Locate the cell with the specified text and output its [X, Y] center coordinate. 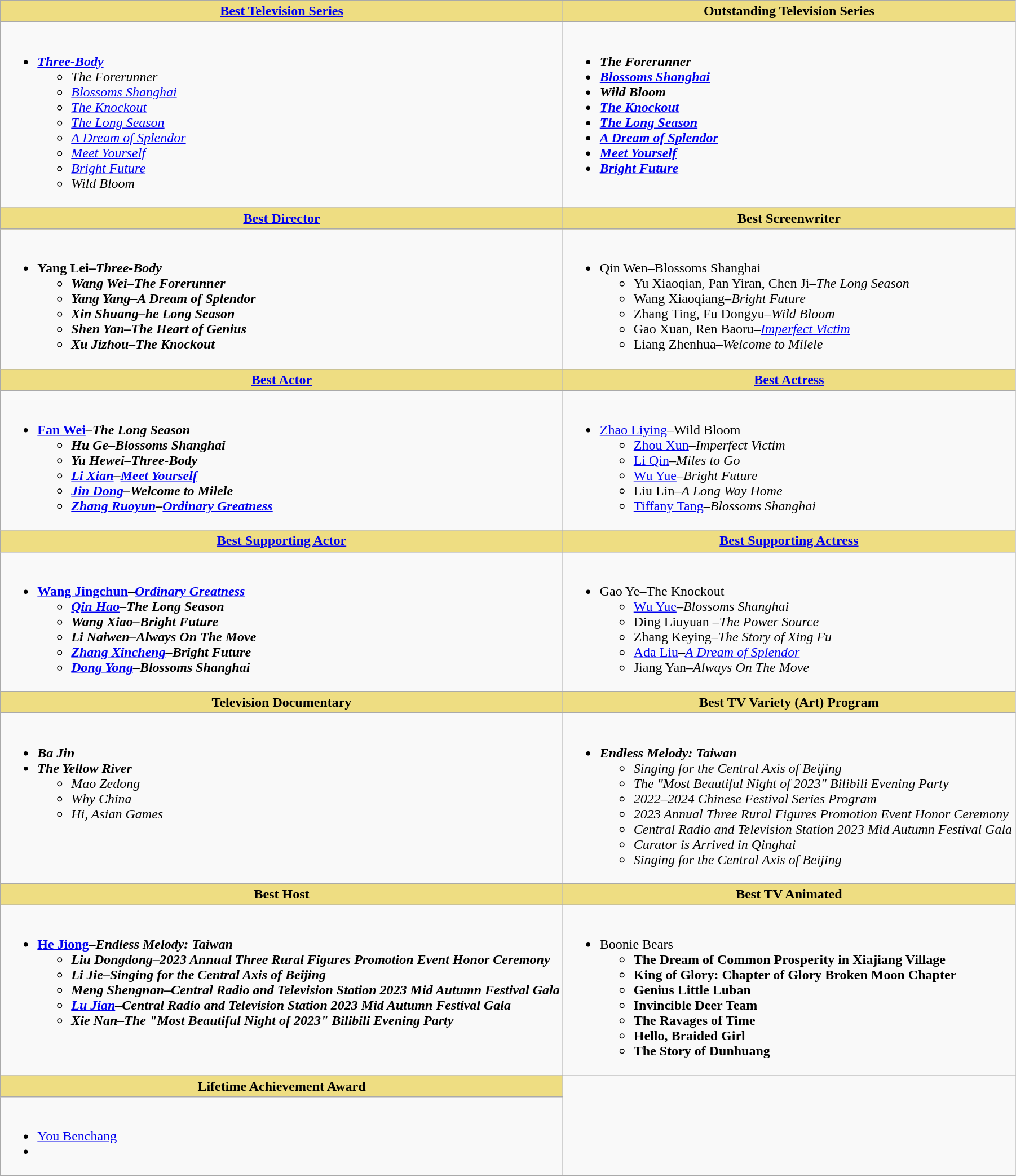
Zhao Liying–Wild BloomZhou Xun–Imperfect Victim Li Qin–Miles to GoWu Yue–Bright FutureLiu Lin–A Long Way HomeTiffany Tang–Blossoms Shanghai [789, 460]
Television Documentary [282, 702]
Best Screenwriter [789, 218]
Best Actor [282, 380]
Best Host [282, 894]
Best Director [282, 218]
Yang Lei–Three-BodyWang Wei–The ForerunnerYang Yang–A Dream of SplendorXin Shuang–he Long SeasonShen Yan–The Heart of GeniusXu Jizhou–The Knockout [282, 299]
You Benchang [282, 1137]
Best TV Variety (Art) Program [789, 702]
Ba JinThe Yellow RiverMao ZedongWhy ChinaHi, Asian Games [282, 798]
Best Television Series [282, 11]
The ForerunnerBlossoms ShanghaiWild BloomThe KnockoutThe Long SeasonA Dream of SplendorMeet YourselfBright Future [789, 115]
Best Supporting Actor [282, 541]
Best TV Animated [789, 894]
Outstanding Television Series [789, 11]
Lifetime Achievement Award [282, 1086]
Fan Wei–The Long SeasonHu Ge–Blossoms ShanghaiYu Hewei–Three-BodyLi Xian–Meet YourselfJin Dong–Welcome to MileleZhang Ruoyun–Ordinary Greatness [282, 460]
Best Actress [789, 380]
Best Supporting Actress [789, 541]
Three-BodyThe ForerunnerBlossoms ShanghaiThe KnockoutThe Long SeasonA Dream of SplendorMeet YourselfBright FutureWild Bloom [282, 115]
